Determine the [x, y] coordinate at the center of the cell enclosing the given text.  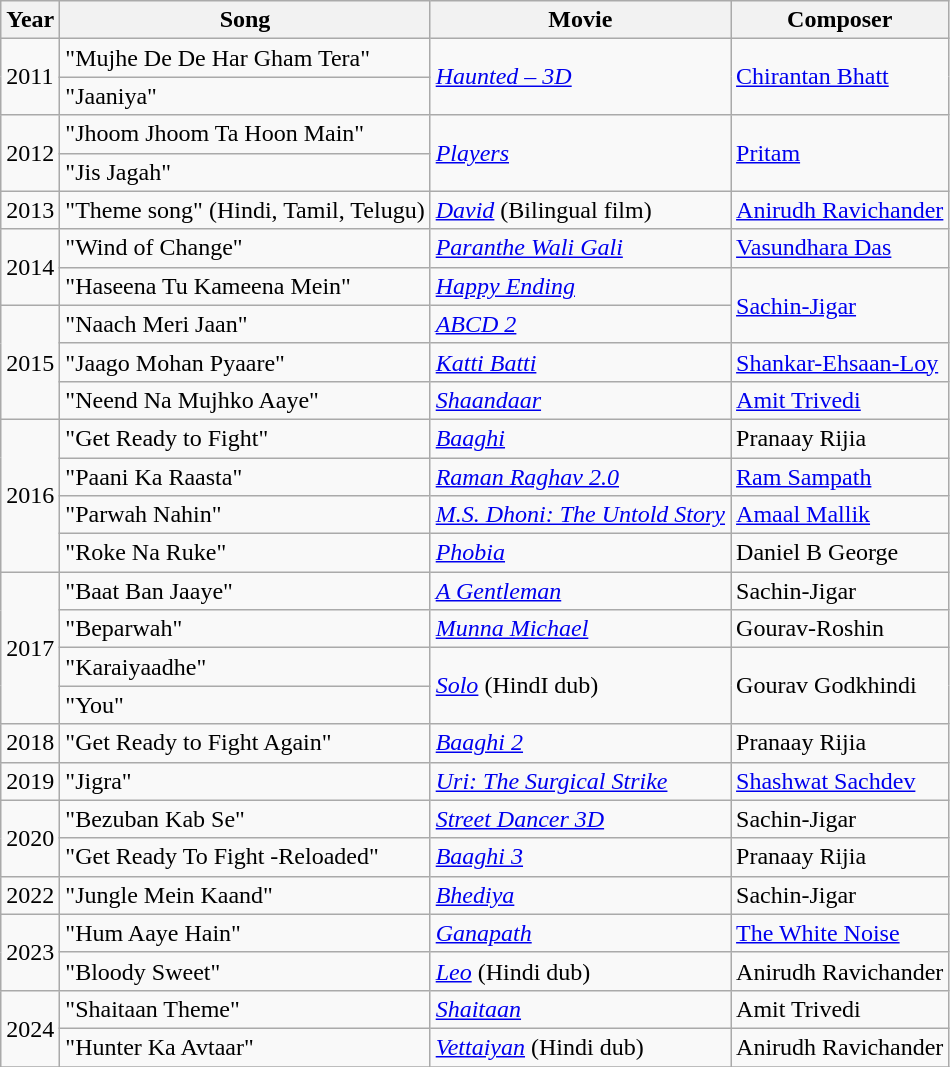
"Roke Na Ruke" [245, 553]
2011 [30, 77]
Daniel B George [840, 553]
"Wind of Change" [245, 248]
Gourav Godkhindi [840, 686]
2020 [30, 838]
Shashwat Sachdev [840, 781]
"Jaago Mohan Pyaare" [245, 362]
"Karaiyaadhe" [245, 667]
Munna Michael [580, 629]
Pritam [840, 153]
Year [30, 20]
2016 [30, 495]
"Jis Jagah" [245, 172]
2022 [30, 895]
Baaghi 3 [580, 857]
Leo (Hindi dub) [580, 971]
Happy Ending [580, 286]
Ganapath [580, 933]
"Bloody Sweet" [245, 971]
"Hum Aaye Hain" [245, 933]
Movie [580, 20]
Solo (HindI dub) [580, 686]
Chirantan Bhatt [840, 77]
"Baat Ban Jaaye" [245, 591]
Ram Sampath [840, 477]
"Jungle Mein Kaand" [245, 895]
"Get Ready to Fight" [245, 438]
"Jigra" [245, 781]
Vettaiyan (Hindi dub) [580, 1047]
"Paani Ka Raasta" [245, 477]
2014 [30, 267]
ABCD 2 [580, 324]
Baaghi [580, 438]
2018 [30, 743]
2019 [30, 781]
Amaal Mallik [840, 515]
Paranthe Wali Gali [580, 248]
Raman Raghav 2.0 [580, 477]
"Bezuban Kab Se" [245, 819]
2024 [30, 1028]
Song [245, 20]
"Parwah Nahin" [245, 515]
"Get Ready To Fight -Reloaded" [245, 857]
2015 [30, 362]
Gourav-Roshin [840, 629]
"Get Ready to Fight Again" [245, 743]
2017 [30, 648]
"Beparwah" [245, 629]
Haunted – 3D [580, 77]
2012 [30, 153]
Vasundhara Das [840, 248]
Players [580, 153]
M.S. Dhoni: The Untold Story [580, 515]
Baaghi 2 [580, 743]
A Gentleman [580, 591]
2013 [30, 210]
Shaitaan [580, 1009]
"Naach Meri Jaan" [245, 324]
David (Bilingual film) [580, 210]
Composer [840, 20]
Uri: The Surgical Strike [580, 781]
Shankar-Ehsaan-Loy [840, 362]
"Mujhe De De Har Gham Tera" [245, 58]
"Jaaniya" [245, 96]
Shaandaar [580, 400]
"Theme song" (Hindi, Tamil, Telugu) [245, 210]
The White Noise [840, 933]
"Haseena Tu Kameena Mein" [245, 286]
"Shaitaan Theme" [245, 1009]
Katti Batti [580, 362]
"Hunter Ka Avtaar" [245, 1047]
Street Dancer 3D [580, 819]
"You" [245, 705]
Phobia [580, 553]
Bhediya [580, 895]
2023 [30, 952]
"Neend Na Mujhko Aaye" [245, 400]
"Jhoom Jhoom Ta Hoon Main" [245, 134]
